Return the (X, Y) coordinate for the center point of the cell that contains the specified text.  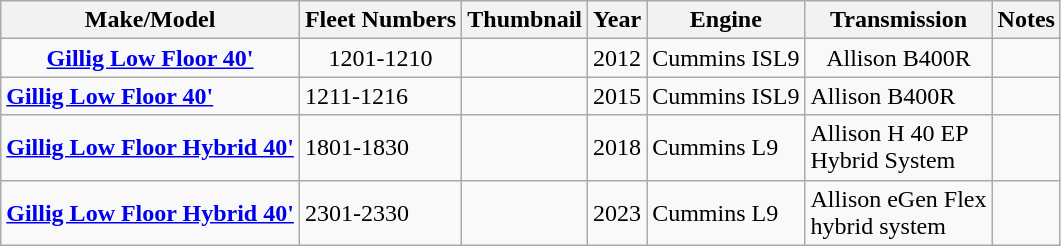
Engine (726, 20)
Transmission (898, 20)
2023 (618, 212)
Notes (1026, 20)
1201-1210 (380, 58)
Allison eGen Flexhybrid system (898, 212)
Allison H 40 EPHybrid System (898, 148)
2301-2330 (380, 212)
Thumbnail (525, 20)
2012 (618, 58)
2018 (618, 148)
Fleet Numbers (380, 20)
Year (618, 20)
2015 (618, 96)
1801-1830 (380, 148)
Make/Model (150, 20)
1211-1216 (380, 96)
